Locate the cell with the specified text and output its (x, y) center coordinate. 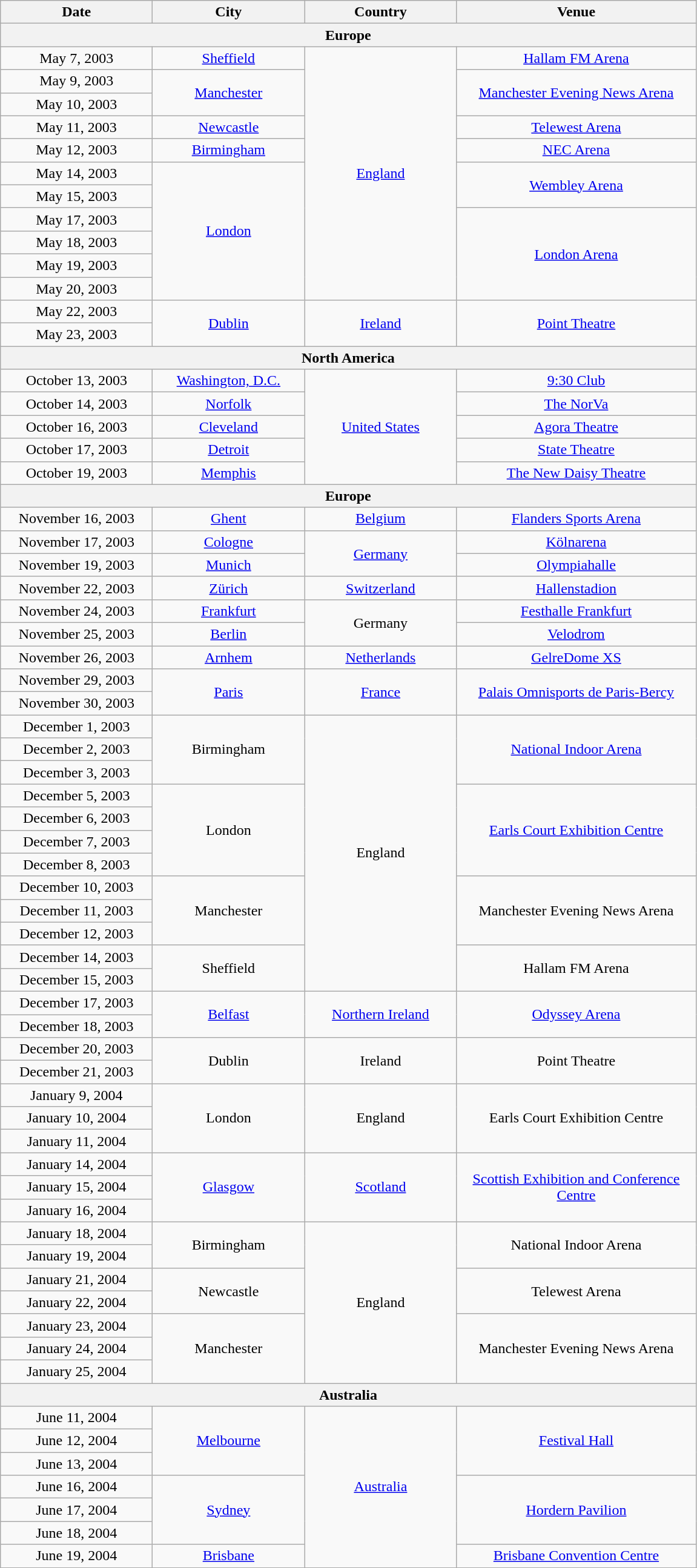
November 24, 2003 (76, 611)
November 26, 2003 (76, 657)
December 5, 2003 (76, 796)
Venue (576, 12)
November 25, 2003 (76, 634)
May 20, 2003 (76, 289)
May 19, 2003 (76, 265)
January 24, 2004 (76, 1348)
December 3, 2003 (76, 772)
January 23, 2004 (76, 1325)
May 10, 2003 (76, 104)
January 21, 2004 (76, 1279)
Memphis (229, 473)
Palais Omnisports de Paris-Bercy (576, 692)
October 13, 2003 (76, 381)
October 17, 2003 (76, 450)
Glasgow (229, 1187)
Cleveland (229, 427)
North America (348, 358)
Velodrom (576, 634)
Festhalle Frankfurt (576, 611)
United States (380, 427)
Kölnarena (576, 542)
Wembley Arena (576, 185)
December 11, 2003 (76, 911)
June 12, 2004 (76, 1441)
June 16, 2004 (76, 1487)
May 7, 2003 (76, 58)
May 18, 2003 (76, 242)
June 13, 2004 (76, 1464)
December 14, 2003 (76, 957)
May 15, 2003 (76, 196)
May 14, 2003 (76, 173)
Netherlands (380, 657)
Zürich (229, 588)
Festival Hall (576, 1441)
State Theatre (576, 450)
June 11, 2004 (76, 1418)
January 15, 2004 (76, 1187)
January 9, 2004 (76, 1095)
October 16, 2003 (76, 427)
December 7, 2003 (76, 842)
Northern Ireland (380, 1014)
November 29, 2003 (76, 680)
Hallenstadion (576, 588)
Date (76, 12)
December 10, 2003 (76, 888)
December 12, 2003 (76, 934)
June 19, 2004 (76, 1556)
The NorVa (576, 404)
Frankfurt (229, 611)
December 17, 2003 (76, 1003)
May 11, 2003 (76, 127)
Berlin (229, 634)
May 9, 2003 (76, 81)
January 22, 2004 (76, 1302)
December 18, 2003 (76, 1026)
December 1, 2003 (76, 726)
9:30 Club (576, 381)
January 16, 2004 (76, 1210)
December 20, 2003 (76, 1049)
Munich (229, 565)
June 18, 2004 (76, 1533)
Brisbane Convention Centre (576, 1556)
Switzerland (380, 588)
January 11, 2004 (76, 1141)
Detroit (229, 450)
France (380, 692)
December 2, 2003 (76, 749)
Cologne (229, 542)
May 22, 2003 (76, 312)
October 14, 2003 (76, 404)
Olympiahalle (576, 565)
November 30, 2003 (76, 703)
December 6, 2003 (76, 819)
June 17, 2004 (76, 1510)
January 14, 2004 (76, 1164)
Belgium (380, 519)
Ghent (229, 519)
January 18, 2004 (76, 1233)
Hordern Pavilion (576, 1510)
November 17, 2003 (76, 542)
Arnhem (229, 657)
January 25, 2004 (76, 1371)
January 10, 2004 (76, 1118)
January 19, 2004 (76, 1256)
November 19, 2003 (76, 565)
Agora Theatre (576, 427)
Brisbane (229, 1556)
The New Daisy Theatre (576, 473)
GelreDome XS (576, 657)
October 19, 2003 (76, 473)
London Arena (576, 254)
December 8, 2003 (76, 865)
NEC Arena (576, 150)
November 22, 2003 (76, 588)
Scotland (380, 1187)
Odyssey Arena (576, 1014)
Scottish Exhibition and Conference Centre (576, 1187)
City (229, 12)
Paris (229, 692)
December 15, 2003 (76, 980)
Belfast (229, 1014)
May 23, 2003 (76, 335)
Country (380, 12)
November 16, 2003 (76, 519)
December 21, 2003 (76, 1072)
May 12, 2003 (76, 150)
May 17, 2003 (76, 219)
Flanders Sports Arena (576, 519)
Norfolk (229, 404)
Washington, D.C. (229, 381)
Melbourne (229, 1441)
Sydney (229, 1510)
